Extract the [X, Y] coordinate from the center of the cell holding the provided text.  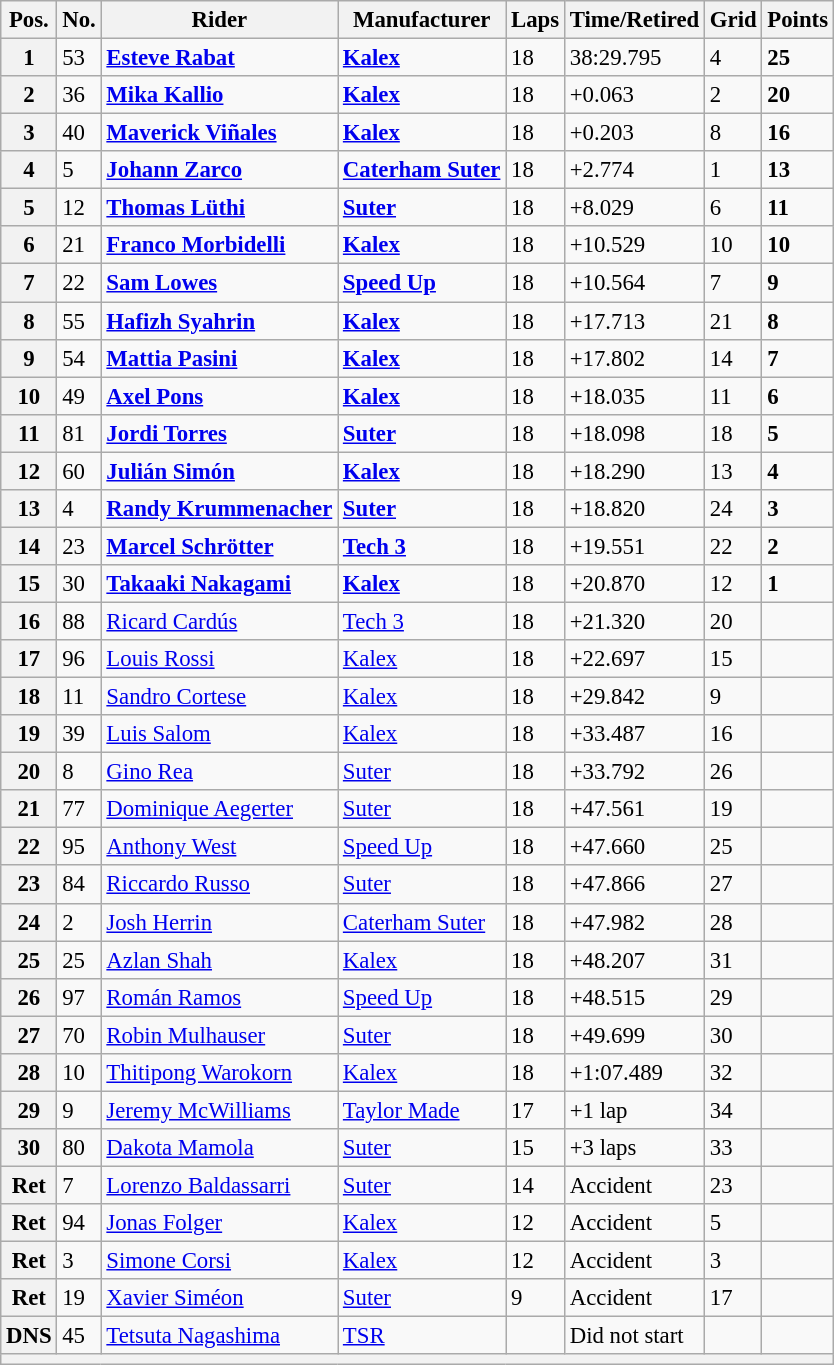
Azlan Shah [220, 960]
+1 lap [634, 1110]
Gino Rea [220, 772]
+33.792 [634, 772]
Riccardo Russo [220, 885]
+22.697 [634, 659]
34 [734, 1110]
Axel Pons [220, 396]
Randy Krummenacher [220, 509]
+29.842 [634, 697]
+47.660 [634, 847]
Maverick Viñales [220, 133]
Laps [536, 20]
+47.866 [634, 885]
+18.820 [634, 509]
+8.029 [634, 208]
Did not start [634, 1336]
Tetsuta Nagashima [220, 1336]
Sandro Cortese [220, 697]
Hafizh Syahrin [220, 321]
+33.487 [634, 734]
Takaaki Nakagami [220, 584]
Ricard Cardús [220, 621]
+2.774 [634, 170]
Josh Herrin [220, 922]
Anthony West [220, 847]
33 [734, 1148]
Dakota Mamola [220, 1148]
Thitipong Warokorn [220, 1073]
84 [79, 885]
+1:07.489 [634, 1073]
49 [79, 396]
+47.561 [634, 809]
+48.515 [634, 997]
Franco Morbidelli [220, 245]
+17.802 [634, 358]
+47.982 [634, 922]
TSR [422, 1336]
+10.564 [634, 283]
70 [79, 1035]
77 [79, 809]
+20.870 [634, 584]
Julián Simón [220, 471]
Mattia Pasini [220, 358]
Jonas Folger [220, 1223]
Simone Corsi [220, 1261]
97 [79, 997]
Time/Retired [634, 20]
53 [79, 58]
Manufacturer [422, 20]
Román Ramos [220, 997]
Luis Salom [220, 734]
Taylor Made [422, 1110]
45 [79, 1336]
Pos. [29, 20]
Jordi Torres [220, 433]
Dominique Aegerter [220, 809]
81 [79, 433]
Mika Kallio [220, 95]
+3 laps [634, 1148]
+18.290 [634, 471]
32 [734, 1073]
+19.551 [634, 546]
Points [798, 20]
Esteve Rabat [220, 58]
+10.529 [634, 245]
Louis Rossi [220, 659]
+18.098 [634, 433]
Jeremy McWilliams [220, 1110]
55 [79, 321]
+48.207 [634, 960]
+49.699 [634, 1035]
Marcel Schrötter [220, 546]
36 [79, 95]
Robin Mulhauser [220, 1035]
Rider [220, 20]
39 [79, 734]
Xavier Siméon [220, 1298]
Grid [734, 20]
31 [734, 960]
+18.035 [634, 396]
88 [79, 621]
No. [79, 20]
Thomas Lüthi [220, 208]
60 [79, 471]
38:29.795 [634, 58]
40 [79, 133]
94 [79, 1223]
54 [79, 358]
+21.320 [634, 621]
80 [79, 1148]
+0.063 [634, 95]
+0.203 [634, 133]
96 [79, 659]
+17.713 [634, 321]
95 [79, 847]
DNS [29, 1336]
Lorenzo Baldassarri [220, 1185]
Sam Lowes [220, 283]
Johann Zarco [220, 170]
